Provide the (x, y) coordinate of the cell's center where the given text is located.  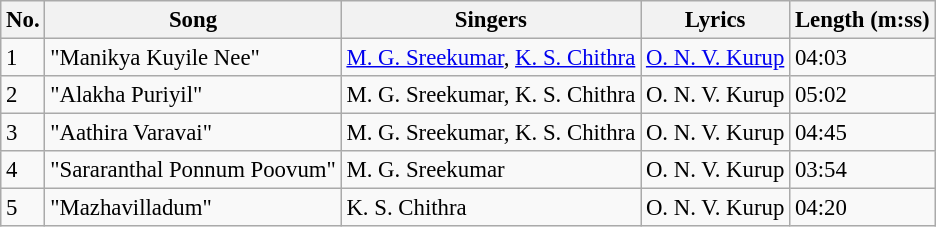
"Manikya Kuyile Nee" (193, 58)
"Mazhavilladum" (193, 208)
K. S. Chithra (491, 208)
5 (23, 208)
"Aathira Varavai" (193, 133)
05:02 (862, 95)
04:03 (862, 58)
Song (193, 20)
1 (23, 58)
4 (23, 170)
Lyrics (716, 20)
3 (23, 133)
Length (m:ss) (862, 20)
"Sararanthal Ponnum Poovum" (193, 170)
03:54 (862, 170)
2 (23, 95)
No. (23, 20)
04:45 (862, 133)
M. G. Sreekumar (491, 170)
04:20 (862, 208)
"Alakha Puriyil" (193, 95)
Singers (491, 20)
